Determine the (X, Y) coordinate at the center of the cell enclosing the given text.  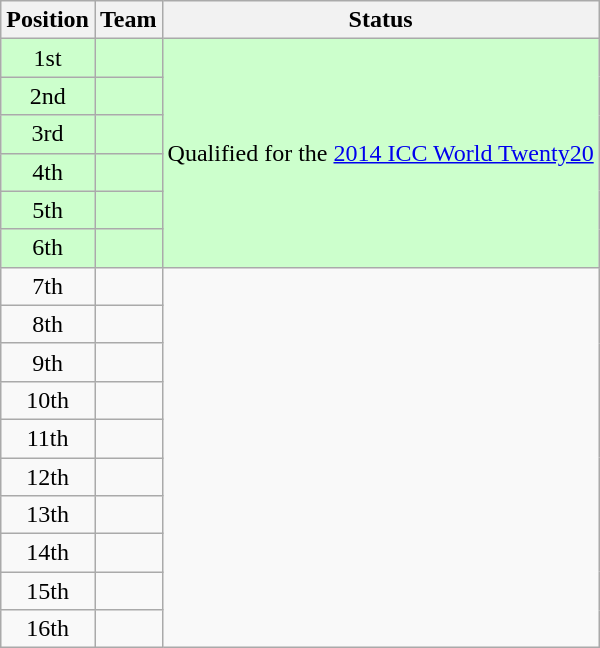
7th (48, 286)
1st (48, 58)
10th (48, 400)
14th (48, 553)
Qualified for the 2014 ICC World Twenty20 (380, 153)
5th (48, 210)
6th (48, 248)
2nd (48, 96)
12th (48, 477)
11th (48, 438)
3rd (48, 134)
4th (48, 172)
9th (48, 362)
Team (128, 20)
15th (48, 591)
16th (48, 629)
Status (380, 20)
8th (48, 324)
Position (48, 20)
13th (48, 515)
